Locate the cell with the specified text and output its (X, Y) center coordinate. 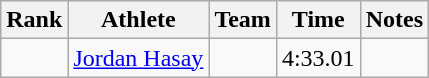
4:33.01 (318, 58)
Jordan Hasay (138, 58)
Notes (394, 20)
Athlete (138, 20)
Team (243, 20)
Time (318, 20)
Rank (34, 20)
